Scan for the cell matching the given text and deliver its (X, Y) coordinate at center. 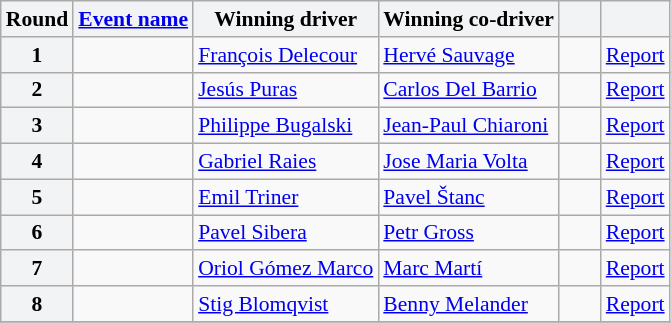
5 (38, 197)
Petr Gross (468, 233)
Carlos Del Barrio (468, 90)
Jose Maria Volta (468, 162)
7 (38, 269)
Hervé Sauvage (468, 55)
Winning co-driver (468, 19)
Pavel Štanc (468, 197)
Jean-Paul Chiaroni (468, 126)
Marc Martí (468, 269)
Benny Melander (468, 304)
Winning driver (286, 19)
Emil Triner (286, 197)
Philippe Bugalski (286, 126)
Event name (133, 19)
Stig Blomqvist (286, 304)
François Delecour (286, 55)
Round (38, 19)
2 (38, 90)
Oriol Gómez Marco (286, 269)
4 (38, 162)
6 (38, 233)
Jesús Puras (286, 90)
3 (38, 126)
Pavel Sibera (286, 233)
1 (38, 55)
8 (38, 304)
Gabriel Raies (286, 162)
